From the cell containing the given text, extract its center point as [X, Y] coordinate. 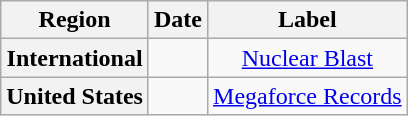
United States [75, 96]
Region [75, 20]
Nuclear Blast [308, 58]
Label [308, 20]
Date [178, 20]
Megaforce Records [308, 96]
International [75, 58]
